Search for the cell housing the specified text and yield its [x, y] center coordinate. 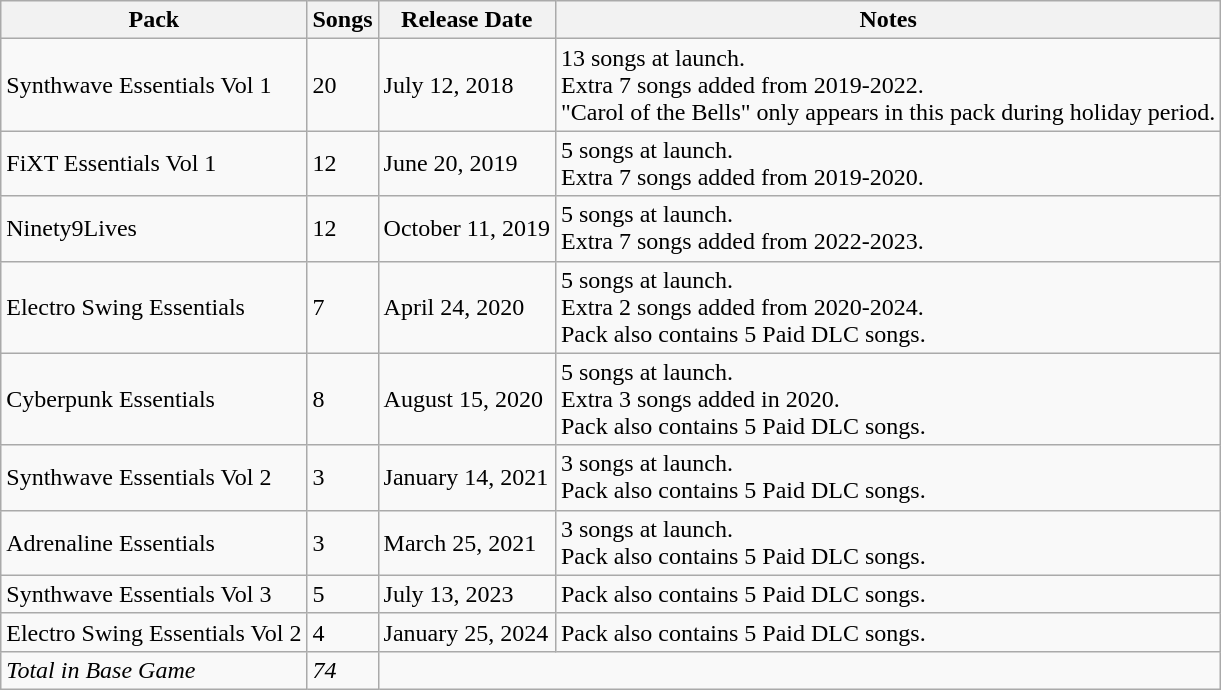
April 24, 2020 [466, 307]
Electro Swing Essentials [154, 307]
Synthwave Essentials Vol 2 [154, 478]
October 11, 2019 [466, 228]
5 [342, 594]
Adrenaline Essentials [154, 542]
5 songs at launch.Extra 2 songs added from 2020-2024.Pack also contains 5 Paid DLC songs. [888, 307]
20 [342, 85]
March 25, 2021 [466, 542]
Ninety9Lives [154, 228]
5 songs at launch.Extra 7 songs added from 2022-2023. [888, 228]
8 [342, 399]
January 14, 2021 [466, 478]
7 [342, 307]
July 13, 2023 [466, 594]
August 15, 2020 [466, 399]
Pack [154, 20]
Synthwave Essentials Vol 3 [154, 594]
Cyberpunk Essentials [154, 399]
FiXT Essentials Vol 1 [154, 164]
74 [342, 670]
5 songs at launch.Extra 3 songs added in 2020.Pack also contains 5 Paid DLC songs. [888, 399]
Total in Base Game [154, 670]
4 [342, 632]
Release Date [466, 20]
Electro Swing Essentials Vol 2 [154, 632]
June 20, 2019 [466, 164]
Notes [888, 20]
5 songs at launch.Extra 7 songs added from 2019-2020. [888, 164]
July 12, 2018 [466, 85]
13 songs at launch.Extra 7 songs added from 2019-2022."Carol of the Bells" only appears in this pack during holiday period. [888, 85]
Songs [342, 20]
January 25, 2024 [466, 632]
Synthwave Essentials Vol 1 [154, 85]
